Detect which cell encompasses the target text, then output its [X, Y] center coordinate. 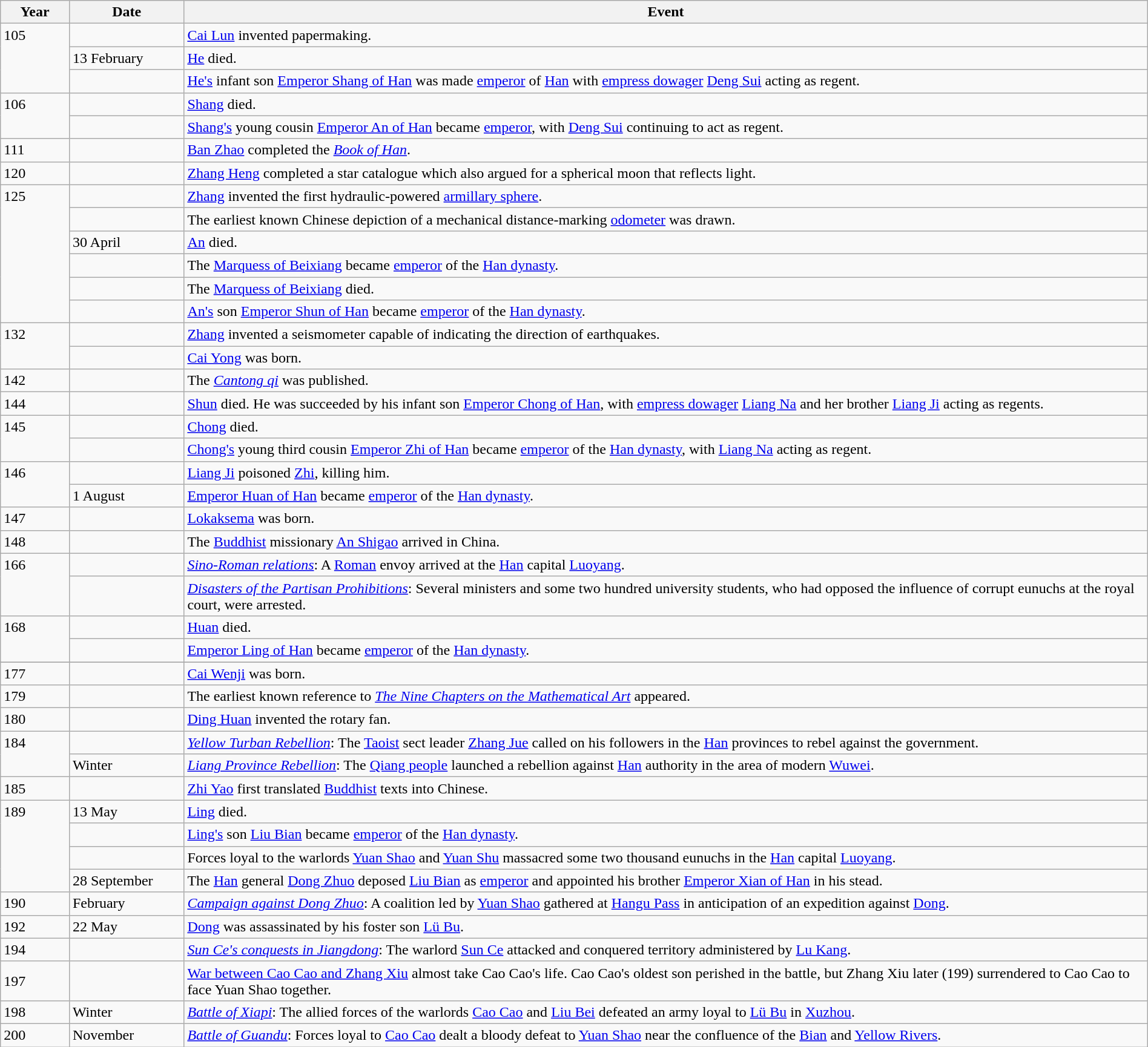
190 [35, 904]
Cai Lun invented papermaking. [666, 35]
Zhang Heng completed a star catalogue which also argued for a spherical moon that reflects light. [666, 173]
Cai Yong was born. [666, 358]
Emperor Huan of Han became emperor of the Han dynasty. [666, 496]
Battle of Guandu: Forces loyal to Cao Cao dealt a bloody defeat to Yuan Shao near the confluence of the Bian and Yellow Rivers. [666, 1035]
145 [35, 438]
The Cantong qi was published. [666, 381]
1 August [126, 496]
Zhi Yao first translated Buddhist texts into Chinese. [666, 789]
Zhang invented a seismometer capable of indicating the direction of earthquakes. [666, 335]
Date [126, 12]
185 [35, 789]
The Han general Dong Zhuo deposed Liu Bian as emperor and appointed his brother Emperor Xian of Han in his stead. [666, 881]
The Marquess of Beixiang died. [666, 289]
146 [35, 484]
148 [35, 542]
30 April [126, 242]
Liang Ji poisoned Zhi, killing him. [666, 473]
105 [35, 58]
147 [35, 519]
166 [35, 585]
13 May [126, 812]
Shang died. [666, 104]
125 [35, 254]
Lokaksema was born. [666, 519]
An's son Emperor Shun of Han became emperor of the Han dynasty. [666, 312]
Ban Zhao completed the Book of Han. [666, 150]
198 [35, 1012]
The Marquess of Beixiang became emperor of the Han dynasty. [666, 265]
106 [35, 116]
February [126, 904]
180 [35, 720]
Ling's son Liu Bian became emperor of the Han dynasty. [666, 835]
194 [35, 950]
Emperor Ling of Han became emperor of the Han dynasty. [666, 650]
189 [35, 846]
November [126, 1035]
177 [35, 674]
The earliest known reference to The Nine Chapters on the Mathematical Art appeared. [666, 697]
Ling died. [666, 812]
192 [35, 927]
179 [35, 697]
Yellow Turban Rebellion: The Taoist sect leader Zhang Jue called on his followers in the Han provinces to rebel against the government. [666, 743]
The earliest known Chinese depiction of a mechanical distance-marking odometer was drawn. [666, 219]
He died. [666, 58]
The Buddhist missionary An Shigao arrived in China. [666, 542]
Chong's young third cousin Emperor Zhi of Han became emperor of the Han dynasty, with Liang Na acting as regent. [666, 450]
Year [35, 12]
Dong was assassinated by his foster son Lü Bu. [666, 927]
184 [35, 754]
132 [35, 346]
Ding Huan invented the rotary fan. [666, 720]
Campaign against Dong Zhuo: A coalition led by Yuan Shao gathered at Hangu Pass in anticipation of an expedition against Dong. [666, 904]
Liang Province Rebellion: The Qiang people launched a rebellion against Han authority in the area of modern Wuwei. [666, 766]
Event [666, 12]
An died. [666, 242]
Forces loyal to the warlords Yuan Shao and Yuan Shu massacred some two thousand eunuchs in the Han capital Luoyang. [666, 858]
22 May [126, 927]
Cai Wenji was born. [666, 674]
Shang's young cousin Emperor An of Han became emperor, with Deng Sui continuing to act as regent. [666, 127]
Shun died. He was succeeded by his infant son Emperor Chong of Han, with empress dowager Liang Na and her brother Liang Ji acting as regents. [666, 404]
Sino-Roman relations: A Roman envoy arrived at the Han capital Luoyang. [666, 565]
28 September [126, 881]
He's infant son Emperor Shang of Han was made emperor of Han with empress dowager Deng Sui acting as regent. [666, 81]
168 [35, 638]
200 [35, 1035]
Chong died. [666, 427]
13 February [126, 58]
120 [35, 173]
Huan died. [666, 627]
Sun Ce's conquests in Jiangdong: The warlord Sun Ce attacked and conquered territory administered by Lu Kang. [666, 950]
142 [35, 381]
Zhang invented the first hydraulic-powered armillary sphere. [666, 196]
144 [35, 404]
111 [35, 150]
197 [35, 980]
Battle of Xiapi: The allied forces of the warlords Cao Cao and Liu Bei defeated an army loyal to Lü Bu in Xuzhou. [666, 1012]
